Scan for the cell matching the given text and deliver its (X, Y) coordinate at center. 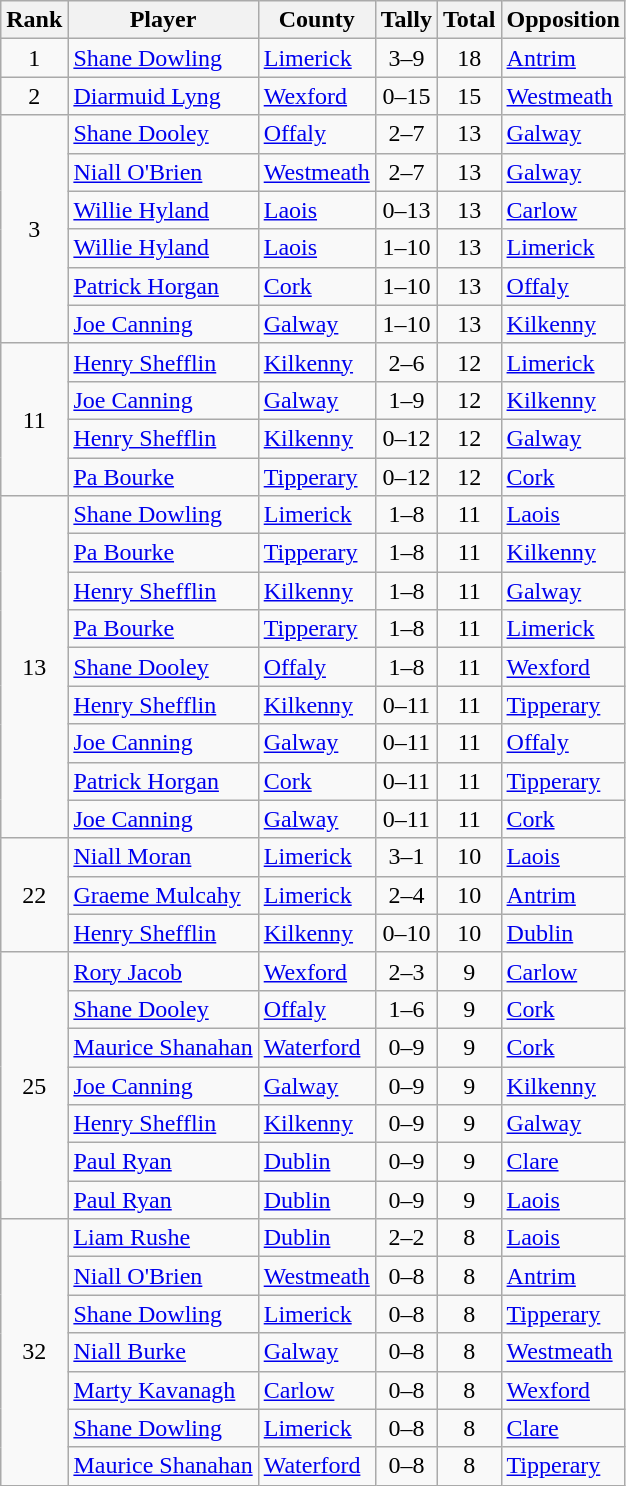
3–1 (406, 857)
Total (469, 20)
Liam Rushe (163, 1238)
0–10 (406, 933)
2 (34, 96)
1–6 (406, 1009)
Marty Kavanagh (163, 1390)
2–6 (406, 362)
Diarmuid Lyng (163, 96)
1–9 (406, 400)
22 (34, 895)
25 (34, 1085)
County (316, 20)
Graeme Mulcahy (163, 895)
15 (469, 96)
0–15 (406, 96)
2–4 (406, 895)
32 (34, 1352)
1 (34, 58)
0–13 (406, 210)
2–2 (406, 1238)
Tally (406, 20)
3–9 (406, 58)
3 (34, 229)
Player (163, 20)
Rank (34, 20)
18 (469, 58)
Opposition (563, 20)
2–3 (406, 971)
Niall Burke (163, 1352)
Niall Moran (163, 857)
Rory Jacob (163, 971)
